Pinpoint the cell where the given text exists, returning its (X, Y) midpoint coordinate. 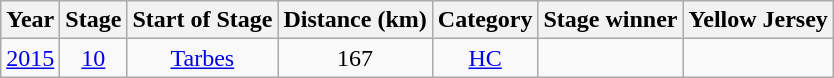
HC (485, 58)
Start of Stage (202, 20)
Tarbes (202, 58)
10 (94, 58)
Category (485, 20)
Stage winner (610, 20)
167 (355, 58)
2015 (30, 58)
Yellow Jersey (758, 20)
Year (30, 20)
Distance (km) (355, 20)
Stage (94, 20)
